Extract the (x, y) coordinate from the center of the cell holding the provided text.  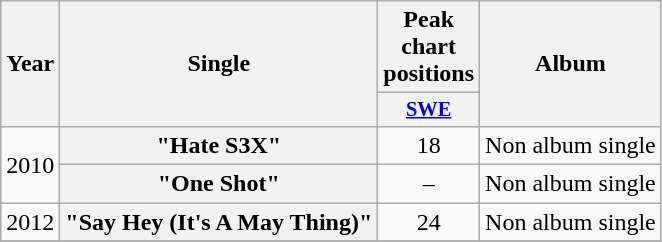
18 (429, 145)
Single (219, 64)
"Say Hey (It's A May Thing)" (219, 222)
"Hate S3X" (219, 145)
– (429, 184)
2010 (30, 164)
Year (30, 64)
SWE (429, 110)
Album (571, 64)
24 (429, 222)
Peak chart positions (429, 47)
2012 (30, 222)
"One Shot" (219, 184)
